Search for the cell housing the specified text and yield its (X, Y) center coordinate. 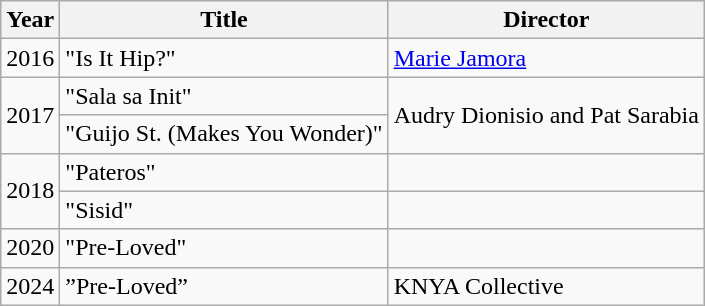
"Pre-Loved" (224, 248)
2017 (30, 115)
2018 (30, 191)
Director (546, 20)
"Is It Hip?" (224, 58)
"Sisid" (224, 210)
"Guijo St. (Makes You Wonder)" (224, 134)
”Pre-Loved” (224, 286)
Title (224, 20)
"Sala sa Init" (224, 96)
Audry Dionisio and Pat Sarabia (546, 115)
2020 (30, 248)
2016 (30, 58)
Year (30, 20)
KNYA Collective (546, 286)
Marie Jamora (546, 58)
"Pateros" (224, 172)
2024 (30, 286)
